Extract the (x, y) coordinate from the center of the cell holding the provided text.  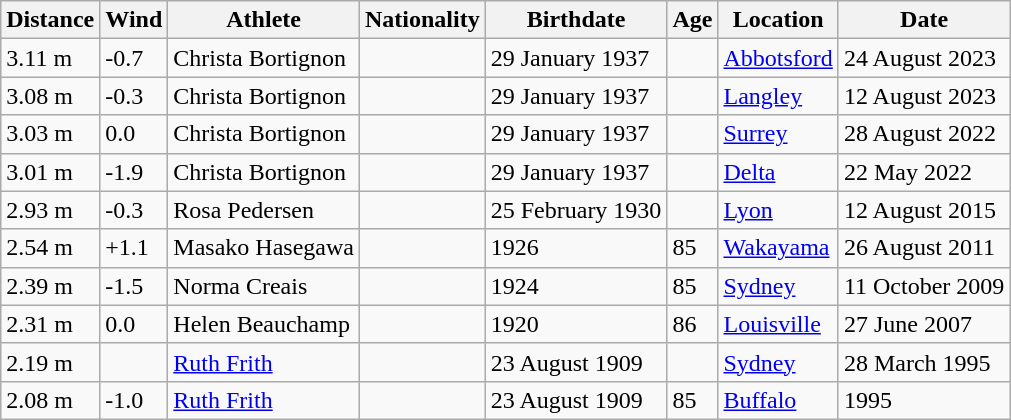
3.08 m (50, 96)
Wind (134, 20)
Helen Beauchamp (264, 324)
Masako Hasegawa (264, 248)
Abbotsford (778, 58)
Distance (50, 20)
Athlete (264, 20)
Date (924, 20)
22 May 2022 (924, 172)
28 March 1995 (924, 362)
Nationality (422, 20)
2.93 m (50, 210)
25 February 1930 (576, 210)
11 October 2009 (924, 286)
12 August 2015 (924, 210)
2.31 m (50, 324)
-0.7 (134, 58)
27 June 2007 (924, 324)
2.19 m (50, 362)
-1.0 (134, 400)
Delta (778, 172)
28 August 2022 (924, 134)
Surrey (778, 134)
Langley (778, 96)
3.03 m (50, 134)
+1.1 (134, 248)
-1.9 (134, 172)
2.54 m (50, 248)
Rosa Pedersen (264, 210)
2.08 m (50, 400)
24 August 2023 (924, 58)
12 August 2023 (924, 96)
1924 (576, 286)
Wakayama (778, 248)
Louisville (778, 324)
2.39 m (50, 286)
3.11 m (50, 58)
1926 (576, 248)
26 August 2011 (924, 248)
3.01 m (50, 172)
Lyon (778, 210)
Location (778, 20)
Norma Creais (264, 286)
1920 (576, 324)
1995 (924, 400)
-1.5 (134, 286)
Birthdate (576, 20)
86 (692, 324)
Buffalo (778, 400)
Age (692, 20)
